Identify which cell holds the provided text, then report its (X, Y) central coordinate. 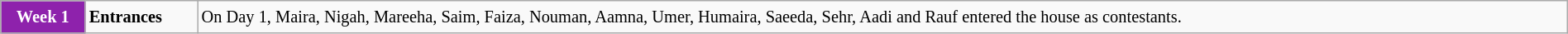
On Day 1, Maira, Nigah, Mareeha, Saim, Faiza, Nouman, Aamna, Umer, Humaira, Saeeda, Sehr, Aadi and Rauf entered the house as contestants. (883, 17)
Week 1 (43, 17)
Entrances (141, 17)
